Pinpoint the cell where the given text exists, returning its (x, y) midpoint coordinate. 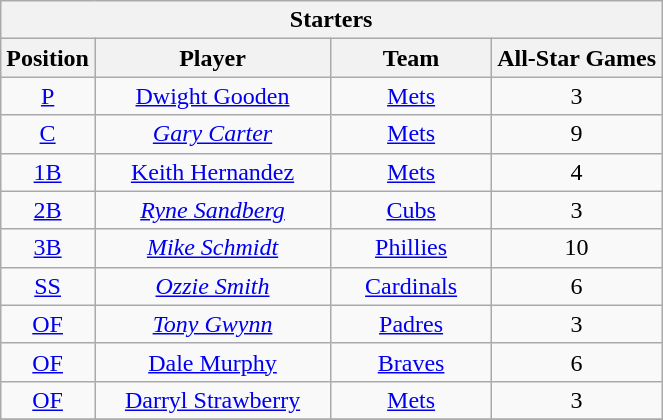
Phillies (412, 248)
All-Star Games (577, 58)
Ozzie Smith (212, 286)
Mike Schmidt (212, 248)
10 (577, 248)
Tony Gwynn (212, 324)
P (48, 96)
Padres (412, 324)
SS (48, 286)
Gary Carter (212, 134)
1B (48, 172)
3B (48, 248)
Dale Murphy (212, 362)
Position (48, 58)
2B (48, 210)
Darryl Strawberry (212, 400)
Dwight Gooden (212, 96)
Starters (332, 20)
Cubs (412, 210)
Team (412, 58)
Braves (412, 362)
4 (577, 172)
Cardinals (412, 286)
C (48, 134)
Keith Hernandez (212, 172)
Player (212, 58)
Ryne Sandberg (212, 210)
9 (577, 134)
